Search for the cell housing the specified text and yield its [x, y] center coordinate. 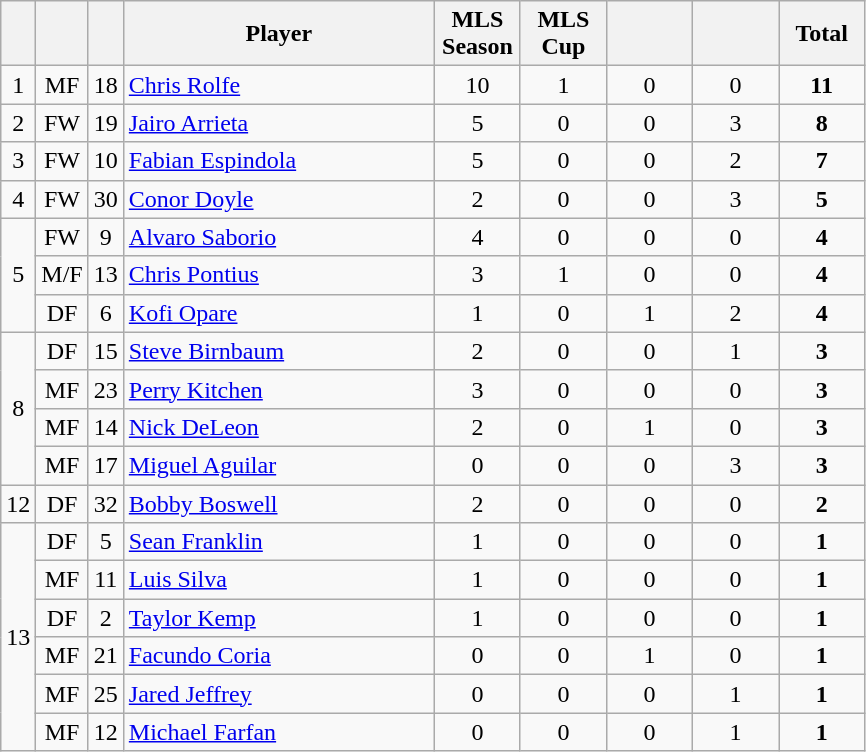
Perry Kitchen [278, 389]
Michael Farfan [278, 732]
23 [106, 389]
Alvaro Saborio [278, 237]
30 [106, 199]
Facundo Coria [278, 656]
19 [106, 123]
7 [822, 161]
9 [106, 237]
32 [106, 503]
M/F [62, 275]
Nick DeLeon [278, 427]
Taylor Kemp [278, 618]
14 [106, 427]
Miguel Aguilar [278, 465]
Bobby Boswell [278, 503]
6 [106, 313]
Chris Pontius [278, 275]
Kofi Opare [278, 313]
Player [278, 34]
15 [106, 351]
21 [106, 656]
Steve Birnbaum [278, 351]
MLS Cup [563, 34]
Jared Jeffrey [278, 694]
Chris Rolfe [278, 85]
Fabian Espindola [278, 161]
Sean Franklin [278, 542]
25 [106, 694]
MLS Season [477, 34]
Jairo Arrieta [278, 123]
18 [106, 85]
Total [822, 34]
17 [106, 465]
Conor Doyle [278, 199]
Luis Silva [278, 580]
